For the text-containing cell, return its midpoint in [X, Y] coordinate format. 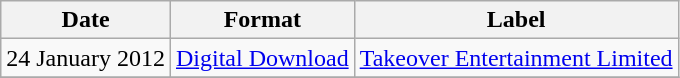
Digital Download [262, 58]
Format [262, 20]
Label [516, 20]
Takeover Entertainment Limited [516, 58]
24 January 2012 [86, 58]
Date [86, 20]
